Provide the [X, Y] coordinate of the cell's center where the given text is located.  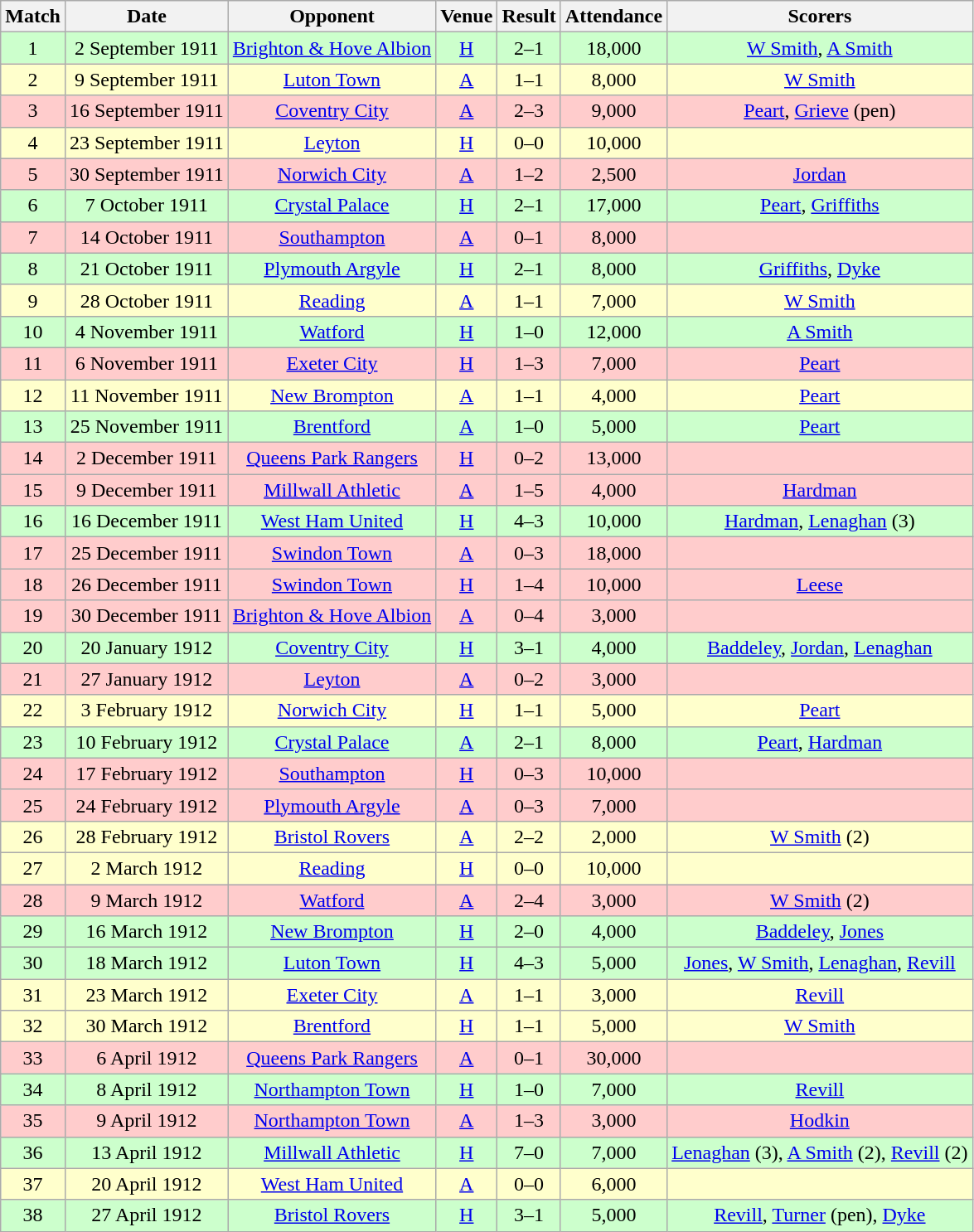
16 [33, 521]
2,500 [613, 174]
12 [33, 395]
7 [33, 237]
24 [33, 774]
33 [33, 1058]
9 December 1911 [146, 490]
6 [33, 206]
1 [33, 48]
Leese [820, 584]
23 [33, 742]
6 November 1911 [146, 363]
18 March 1912 [146, 963]
26 December 1911 [146, 584]
11 [33, 363]
Opponent [332, 17]
30 March 1912 [146, 1026]
30 September 1911 [146, 174]
2–2 [529, 837]
14 [33, 458]
6,000 [613, 1184]
5 [33, 174]
13,000 [613, 458]
4 [33, 143]
Jordan [820, 174]
7–0 [529, 1152]
11 November 1911 [146, 395]
29 [33, 932]
19 [33, 616]
Peart, Hardman [820, 742]
31 [33, 995]
24 February 1912 [146, 805]
20 April 1912 [146, 1184]
Scorers [820, 17]
Result [529, 17]
1–2 [529, 174]
9 [33, 300]
25 November 1911 [146, 427]
28 October 1911 [146, 300]
1–5 [529, 490]
Match [33, 17]
3 [33, 111]
Hardman, Lenaghan (3) [820, 521]
17,000 [613, 206]
22 [33, 711]
Baddeley, Jones [820, 932]
Venue [467, 17]
2–0 [529, 932]
2–4 [529, 900]
36 [33, 1152]
Hardman [820, 490]
37 [33, 1184]
8 [33, 269]
35 [33, 1121]
Peart, Griffiths [820, 206]
30 December 1911 [146, 616]
2 March 1912 [146, 868]
16 September 1911 [146, 111]
2 [33, 80]
10 February 1912 [146, 742]
4 November 1911 [146, 332]
26 [33, 837]
23 March 1912 [146, 995]
34 [33, 1089]
6 April 1912 [146, 1058]
2–3 [529, 111]
27 [33, 868]
21 October 1911 [146, 269]
28 February 1912 [146, 837]
10 [33, 332]
25 December 1911 [146, 553]
Date [146, 17]
27 January 1912 [146, 679]
25 [33, 805]
9 September 1911 [146, 80]
20 January 1912 [146, 648]
27 April 1912 [146, 1215]
1–4 [529, 584]
W Smith, A Smith [820, 48]
20 [33, 648]
13 April 1912 [146, 1152]
Lenaghan (3), A Smith (2), Revill (2) [820, 1152]
9 March 1912 [146, 900]
3 February 1912 [146, 711]
23 September 1911 [146, 143]
17 February 1912 [146, 774]
0–4 [529, 616]
Peart, Grieve (pen) [820, 111]
Hodkin [820, 1121]
28 [33, 900]
7 October 1911 [146, 206]
16 December 1911 [146, 521]
14 October 1911 [146, 237]
16 March 1912 [146, 932]
9 April 1912 [146, 1121]
17 [33, 553]
12,000 [613, 332]
30,000 [613, 1058]
A Smith [820, 332]
Attendance [613, 17]
38 [33, 1215]
2 December 1911 [146, 458]
32 [33, 1026]
13 [33, 427]
9,000 [613, 111]
30 [33, 963]
2,000 [613, 837]
Griffiths, Dyke [820, 269]
Baddeley, Jordan, Lenaghan [820, 648]
8 April 1912 [146, 1089]
Jones, W Smith, Lenaghan, Revill [820, 963]
2 September 1911 [146, 48]
15 [33, 490]
21 [33, 679]
Revill, Turner (pen), Dyke [820, 1215]
18 [33, 584]
